Pinpoint the cell where the given text exists, returning its [x, y] midpoint coordinate. 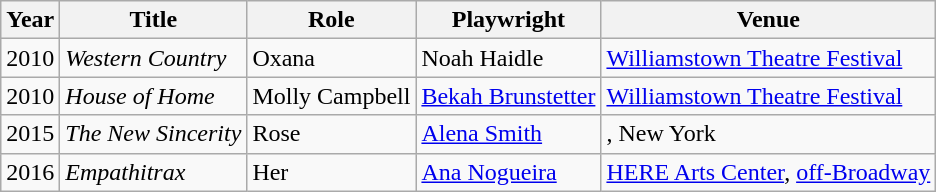
Bekah Brunstetter [508, 96]
Noah Haidle [508, 58]
2015 [30, 134]
Western Country [154, 58]
Empathitrax [154, 172]
Venue [768, 20]
Year [30, 20]
Playwright [508, 20]
HERE Arts Center, off-Broadway [768, 172]
Molly Campbell [332, 96]
Oxana [332, 58]
Rose [332, 134]
Her [332, 172]
Ana Nogueira [508, 172]
2016 [30, 172]
Title [154, 20]
House of Home [154, 96]
Alena Smith [508, 134]
The New Sincerity [154, 134]
, New York [768, 134]
Role [332, 20]
